Provide the (X, Y) coordinate of the cell's center where the given text is located.  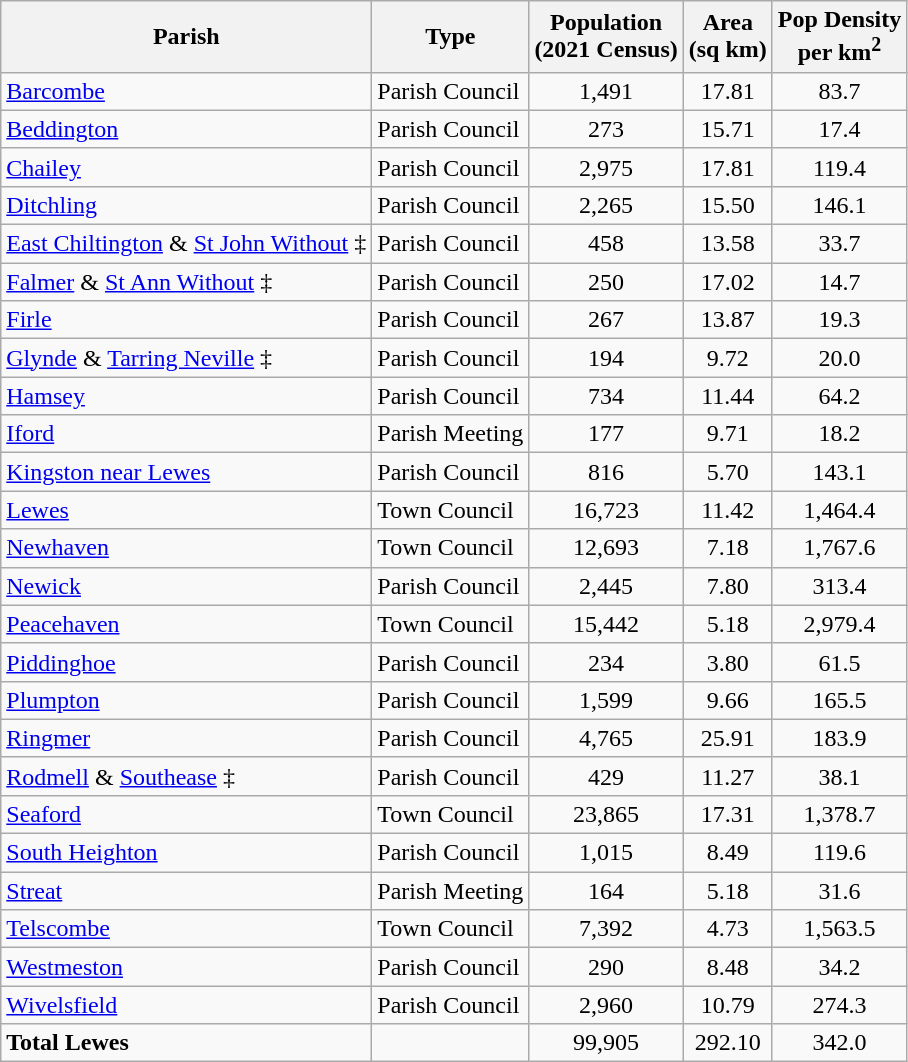
17.02 (728, 282)
Barcombe (186, 91)
119.6 (839, 853)
Lewes (186, 510)
Newhaven (186, 548)
Ringmer (186, 738)
290 (606, 967)
816 (606, 472)
8.49 (728, 853)
Beddington (186, 129)
250 (606, 282)
Ditchling (186, 205)
Rodmell & Southease ‡ (186, 776)
273 (606, 129)
Westmeston (186, 967)
1,015 (606, 853)
12,693 (606, 548)
Total Lewes (186, 1043)
4,765 (606, 738)
13.87 (728, 320)
429 (606, 776)
Pop Density per km2 (839, 37)
20.0 (839, 358)
Chailey (186, 167)
Wivelsfield (186, 1005)
4.73 (728, 929)
1,563.5 (839, 929)
South Heighton (186, 853)
Peacehaven (186, 624)
Glynde & Tarring Neville ‡ (186, 358)
7.80 (728, 586)
East Chiltington & St John Without ‡ (186, 244)
38.1 (839, 776)
458 (606, 244)
Parish (186, 37)
5.70 (728, 472)
61.5 (839, 662)
119.4 (839, 167)
1,378.7 (839, 814)
1,491 (606, 91)
164 (606, 891)
2,265 (606, 205)
2,975 (606, 167)
11.44 (728, 396)
7,392 (606, 929)
3.80 (728, 662)
64.2 (839, 396)
11.42 (728, 510)
Population (2021 Census) (606, 37)
7.18 (728, 548)
Iford (186, 434)
734 (606, 396)
Newick (186, 586)
Seaford (186, 814)
15,442 (606, 624)
Hamsey (186, 396)
267 (606, 320)
25.91 (728, 738)
313.4 (839, 586)
11.27 (728, 776)
9.71 (728, 434)
33.7 (839, 244)
18.2 (839, 434)
177 (606, 434)
2,979.4 (839, 624)
10.79 (728, 1005)
Kingston near Lewes (186, 472)
13.58 (728, 244)
9.72 (728, 358)
2,445 (606, 586)
16,723 (606, 510)
Streat (186, 891)
274.3 (839, 1005)
17.31 (728, 814)
83.7 (839, 91)
Telscombe (186, 929)
23,865 (606, 814)
19.3 (839, 320)
146.1 (839, 205)
Type (450, 37)
143.1 (839, 472)
1,767.6 (839, 548)
194 (606, 358)
Falmer & St Ann Without ‡ (186, 282)
14.7 (839, 282)
31.6 (839, 891)
165.5 (839, 700)
17.4 (839, 129)
8.48 (728, 967)
Plumpton (186, 700)
9.66 (728, 700)
1,599 (606, 700)
292.10 (728, 1043)
15.71 (728, 129)
1,464.4 (839, 510)
Piddinghoe (186, 662)
2,960 (606, 1005)
234 (606, 662)
99,905 (606, 1043)
183.9 (839, 738)
Firle (186, 320)
15.50 (728, 205)
342.0 (839, 1043)
Area (sq km) (728, 37)
34.2 (839, 967)
